Provide the (x, y) coordinate of the cell's center where the given text is located.  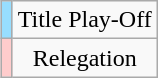
Title Play-Off (84, 20)
Relegation (84, 58)
